Detect which cell encompasses the target text, then output its (X, Y) center coordinate. 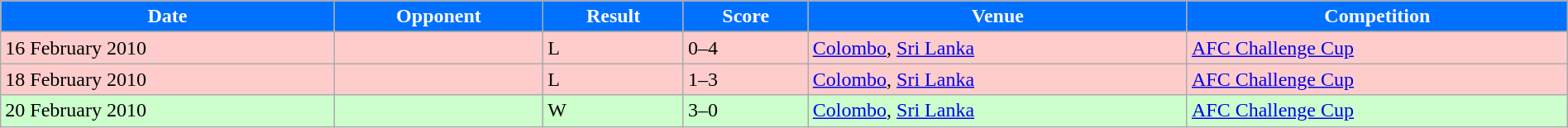
Competition (1377, 17)
Date (167, 17)
16 February 2010 (167, 48)
Score (746, 17)
20 February 2010 (167, 111)
Opponent (438, 17)
18 February 2010 (167, 79)
Result (614, 17)
1–3 (746, 79)
3–0 (746, 111)
0–4 (746, 48)
W (614, 111)
Venue (997, 17)
